Locate the cell with the specified text and output its [X, Y] center coordinate. 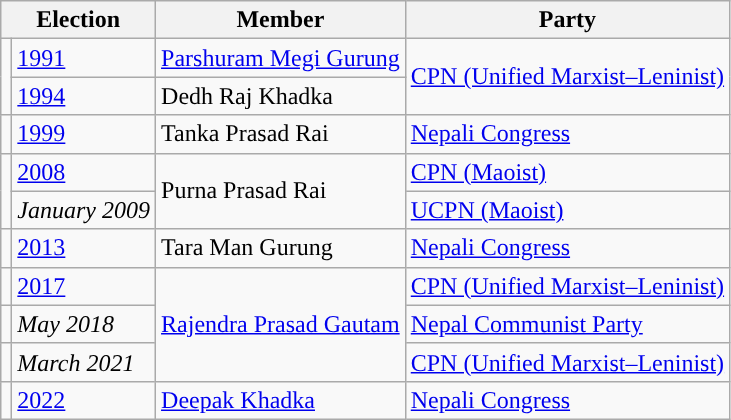
2022 [84, 400]
UCPN (Maoist) [567, 210]
2013 [84, 248]
Party [567, 20]
2017 [84, 286]
Purna Prasad Rai [281, 191]
Tanka Prasad Rai [281, 134]
1999 [84, 134]
Member [281, 20]
May 2018 [84, 324]
CPN (Maoist) [567, 172]
Tara Man Gurung [281, 248]
Election [78, 20]
March 2021 [84, 362]
1994 [84, 96]
2008 [84, 172]
Nepal Communist Party [567, 324]
Deepak Khadka [281, 400]
Rajendra Prasad Gautam [281, 324]
January 2009 [84, 210]
1991 [84, 58]
Parshuram Megi Gurung [281, 58]
Dedh Raj Khadka [281, 96]
